Pinpoint the cell where the given text exists, returning its [x, y] midpoint coordinate. 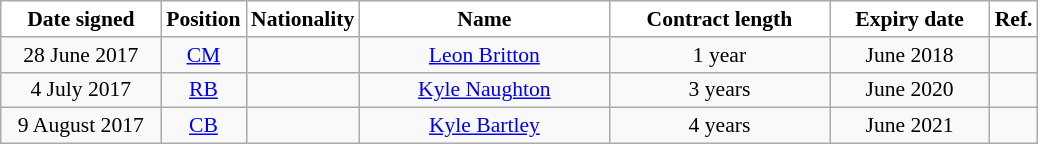
Contract length [719, 19]
June 2020 [910, 90]
Kyle Bartley [484, 126]
3 years [719, 90]
Position [204, 19]
Expiry date [910, 19]
28 June 2017 [81, 55]
4 years [719, 126]
Kyle Naughton [484, 90]
CM [204, 55]
Leon Britton [484, 55]
9 August 2017 [81, 126]
Name [484, 19]
June 2018 [910, 55]
Nationality [302, 19]
June 2021 [910, 126]
RB [204, 90]
4 July 2017 [81, 90]
CB [204, 126]
Ref. [1014, 19]
Date signed [81, 19]
1 year [719, 55]
